Detect which cell encompasses the target text, then output its (X, Y) center coordinate. 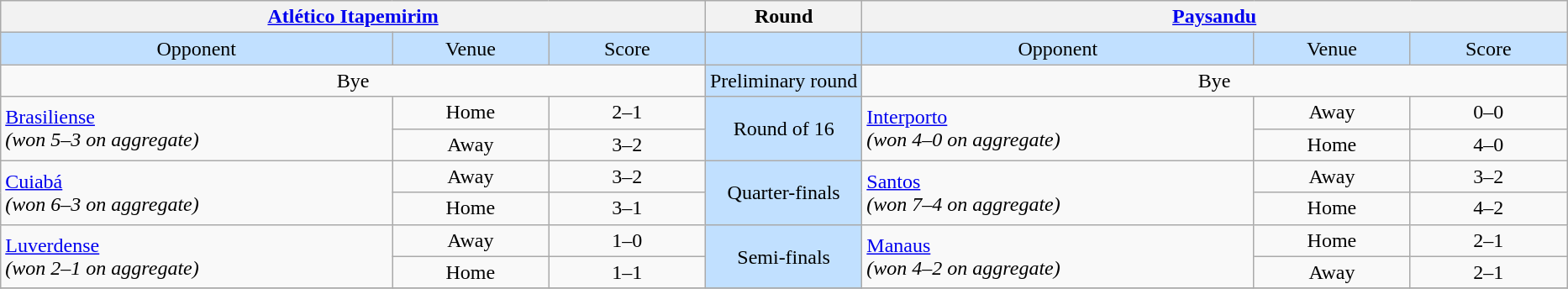
Semi-finals (783, 256)
Round (783, 17)
3–1 (627, 208)
Manaus(won 4–2 on aggregate) (1058, 256)
4–2 (1488, 208)
Atlético Itapemirim (353, 17)
4–0 (1488, 144)
0–0 (1488, 113)
Round of 16 (783, 129)
1–1 (627, 272)
Brasiliense(won 5–3 on aggregate) (197, 129)
Cuiabá(won 6–3 on aggregate) (197, 192)
Preliminary round (783, 81)
Paysandu (1215, 17)
1–0 (627, 240)
Interporto(won 4–0 on aggregate) (1058, 129)
Quarter-finals (783, 192)
Santos(won 7–4 on aggregate) (1058, 192)
Luverdense(won 2–1 on aggregate) (197, 256)
